Return the (X, Y) coordinate for the center point of the cell that contains the specified text.  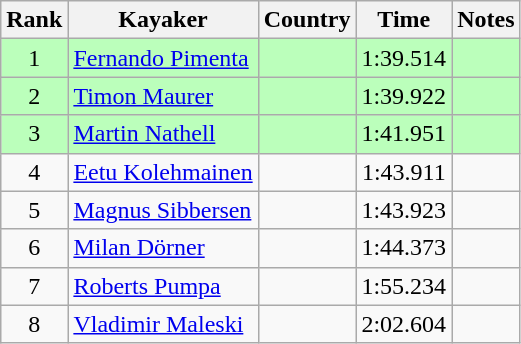
Timon Maurer (163, 96)
1:39.514 (404, 58)
Magnus Sibbersen (163, 210)
Martin Nathell (163, 134)
8 (34, 324)
1:41.951 (404, 134)
6 (34, 248)
Fernando Pimenta (163, 58)
Roberts Pumpa (163, 286)
1 (34, 58)
Country (307, 20)
1:43.923 (404, 210)
1:55.234 (404, 286)
3 (34, 134)
2:02.604 (404, 324)
5 (34, 210)
Milan Dörner (163, 248)
4 (34, 172)
Time (404, 20)
Notes (486, 20)
Vladimir Maleski (163, 324)
2 (34, 96)
Kayaker (163, 20)
Eetu Kolehmainen (163, 172)
1:43.911 (404, 172)
1:39.922 (404, 96)
Rank (34, 20)
7 (34, 286)
1:44.373 (404, 248)
